Return (x, y) of the center of cell containing provided text 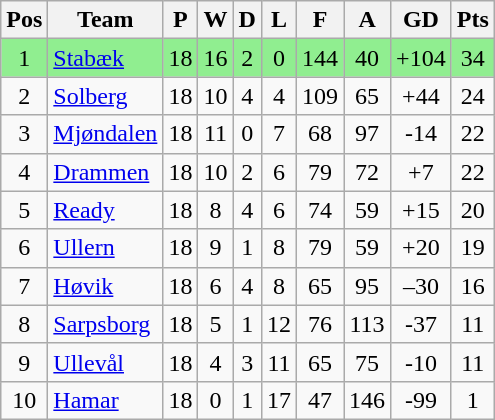
17 (278, 400)
75 (368, 362)
Pts (472, 20)
–30 (422, 286)
GD (422, 20)
76 (320, 324)
72 (368, 172)
L (278, 20)
68 (320, 134)
A (368, 20)
Ullevål (106, 362)
+15 (422, 210)
19 (472, 248)
Drammen (106, 172)
Hamar (106, 400)
Team (106, 20)
24 (472, 96)
Mjøndalen (106, 134)
109 (320, 96)
Sarpsborg (106, 324)
-14 (422, 134)
97 (368, 134)
Ready (106, 210)
-99 (422, 400)
113 (368, 324)
34 (472, 58)
Solberg (106, 96)
Stabæk (106, 58)
146 (368, 400)
20 (472, 210)
-37 (422, 324)
95 (368, 286)
W (216, 20)
D (247, 20)
Ullern (106, 248)
12 (278, 324)
Pos (24, 20)
74 (320, 210)
+20 (422, 248)
+104 (422, 58)
F (320, 20)
Høvik (106, 286)
+44 (422, 96)
40 (368, 58)
P (180, 20)
144 (320, 58)
47 (320, 400)
+7 (422, 172)
-10 (422, 362)
